Output the (X, Y) coordinate of the center of the cell containing the given text.  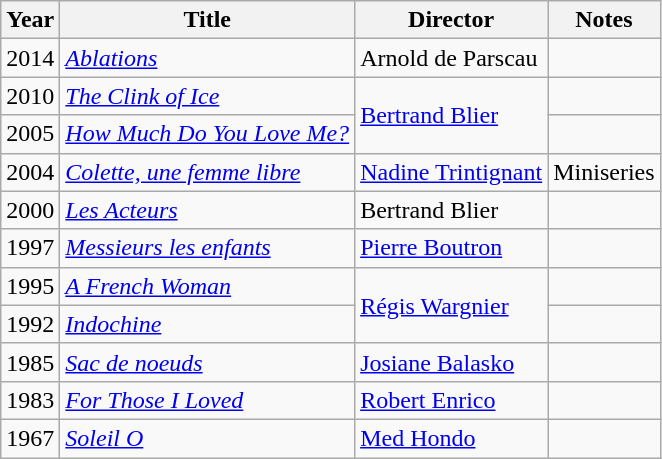
1985 (30, 362)
Josiane Balasko (452, 362)
How Much Do You Love Me? (208, 134)
Miniseries (604, 172)
Year (30, 20)
1967 (30, 438)
1983 (30, 400)
1997 (30, 248)
Pierre Boutron (452, 248)
1995 (30, 286)
Soleil O (208, 438)
2005 (30, 134)
2004 (30, 172)
Title (208, 20)
Les Acteurs (208, 210)
2010 (30, 96)
For Those I Loved (208, 400)
Arnold de Parscau (452, 58)
Indochine (208, 324)
A French Woman (208, 286)
Ablations (208, 58)
Régis Wargnier (452, 305)
Med Hondo (452, 438)
Nadine Trintignant (452, 172)
Notes (604, 20)
Messieurs les enfants (208, 248)
2014 (30, 58)
2000 (30, 210)
1992 (30, 324)
Robert Enrico (452, 400)
The Clink of Ice (208, 96)
Colette, une femme libre (208, 172)
Sac de noeuds (208, 362)
Director (452, 20)
